Find where the given text appears and provide that cell's center as [X, Y] coordinate. 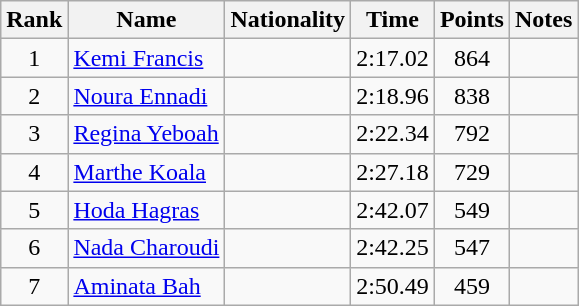
4 [34, 172]
1 [34, 58]
2:18.96 [393, 96]
2 [34, 96]
Time [393, 20]
2:22.34 [393, 134]
Nada Charoudi [146, 248]
792 [472, 134]
Nationality [288, 20]
729 [472, 172]
Name [146, 20]
2:42.07 [393, 210]
Rank [34, 20]
6 [34, 248]
Kemi Francis [146, 58]
Noura Ennadi [146, 96]
2:17.02 [393, 58]
Hoda Hagras [146, 210]
549 [472, 210]
838 [472, 96]
Points [472, 20]
Notes [543, 20]
2:42.25 [393, 248]
459 [472, 286]
Regina Yeboah [146, 134]
2:50.49 [393, 286]
3 [34, 134]
5 [34, 210]
Marthe Koala [146, 172]
547 [472, 248]
Aminata Bah [146, 286]
2:27.18 [393, 172]
864 [472, 58]
7 [34, 286]
